Output the (x, y) coordinate of the center of the cell containing the given text.  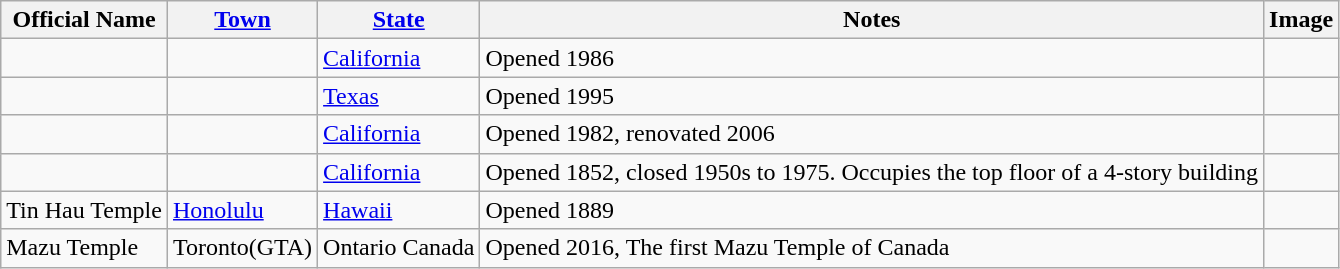
Official Name (84, 20)
Town (242, 20)
Opened 1852, closed 1950s to 1975. Occupies the top floor of a 4-story building (872, 172)
Hawaii (399, 210)
Mazu Temple (84, 248)
Tin Hau Temple (84, 210)
Toronto(GTA) (242, 248)
Opened 2016, The first Mazu Temple of Canada (872, 248)
Honolulu (242, 210)
Image (1302, 20)
Opened 1889 (872, 210)
Notes (872, 20)
Ontario Canada (399, 248)
Texas (399, 96)
Opened 1982, renovated 2006 (872, 134)
Opened 1986 (872, 58)
Opened 1995 (872, 96)
State (399, 20)
